Identify which cell holds the provided text, then report its (X, Y) central coordinate. 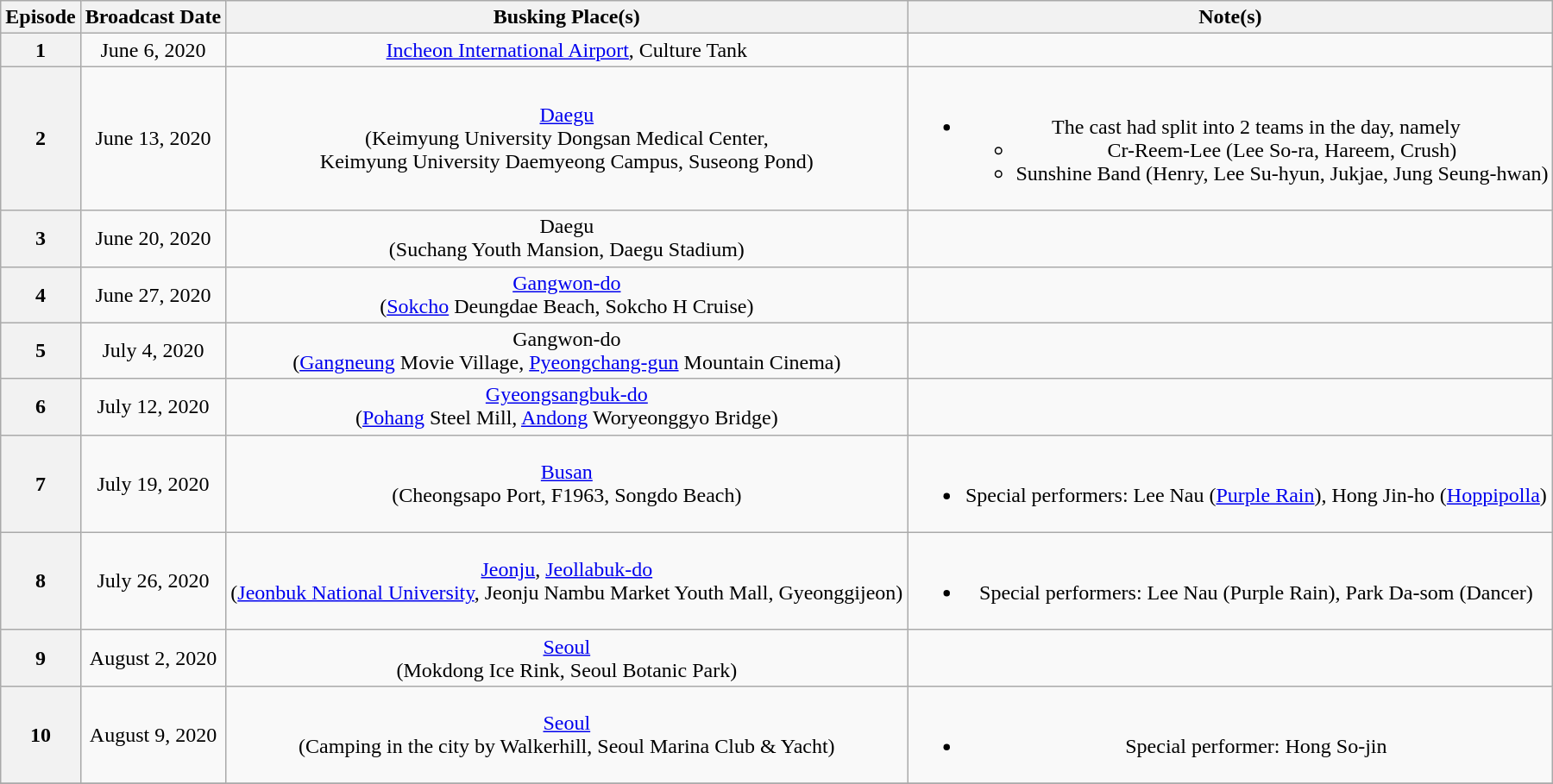
Daegu(Keimyung University Dongsan Medical Center,Keimyung University Daemyeong Campus, Suseong Pond) (567, 138)
June 27, 2020 (154, 295)
Gyeongsangbuk-do(Pohang Steel Mill, Andong Woryeonggyo Bridge) (567, 407)
Seoul(Camping in the city by Walkerhill, Seoul Marina Club & Yacht) (567, 735)
4 (41, 295)
Special performers: Lee Nau (Purple Rain), Hong Jin-ho (Hoppipolla) (1230, 483)
10 (41, 735)
June 6, 2020 (154, 50)
Note(s) (1230, 17)
August 2, 2020 (154, 657)
Jeonju, Jeollabuk-do(Jeonbuk National University, Jeonju Nambu Market Youth Mall, Gyeonggijeon) (567, 581)
June 13, 2020 (154, 138)
Broadcast Date (154, 17)
1 (41, 50)
July 19, 2020 (154, 483)
Gangwon-do(Sokcho Deungdae Beach, Sokcho H Cruise) (567, 295)
Special performers: Lee Nau (Purple Rain), Park Da-som (Dancer) (1230, 581)
2 (41, 138)
Incheon International Airport, Culture Tank (567, 50)
June 20, 2020 (154, 238)
8 (41, 581)
Busking Place(s) (567, 17)
July 26, 2020 (154, 581)
Seoul(Mokdong Ice Rink, Seoul Botanic Park) (567, 657)
July 12, 2020 (154, 407)
Daegu(Suchang Youth Mansion, Daegu Stadium) (567, 238)
August 9, 2020 (154, 735)
Special performer: Hong So-jin (1230, 735)
3 (41, 238)
7 (41, 483)
The cast had split into 2 teams in the day, namelyCr-Reem-Lee (Lee So-ra, Hareem, Crush)Sunshine Band (Henry, Lee Su-hyun, Jukjae, Jung Seung-hwan) (1230, 138)
6 (41, 407)
5 (41, 350)
9 (41, 657)
Busan(Cheongsapo Port, F1963, Songdo Beach) (567, 483)
Episode (41, 17)
Gangwon-do(Gangneung Movie Village, Pyeongchang-gun Mountain Cinema) (567, 350)
July 4, 2020 (154, 350)
